From the cell containing the given text, extract its center point as (x, y) coordinate. 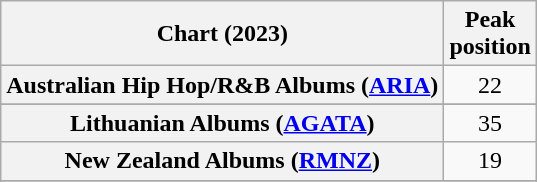
New Zealand Albums (RMNZ) (222, 161)
Peakposition (490, 34)
35 (490, 123)
Chart (2023) (222, 34)
19 (490, 161)
22 (490, 85)
Lithuanian Albums (AGATA) (222, 123)
Australian Hip Hop/R&B Albums (ARIA) (222, 85)
